Scan for the cell matching the given text and deliver its [X, Y] coordinate at center. 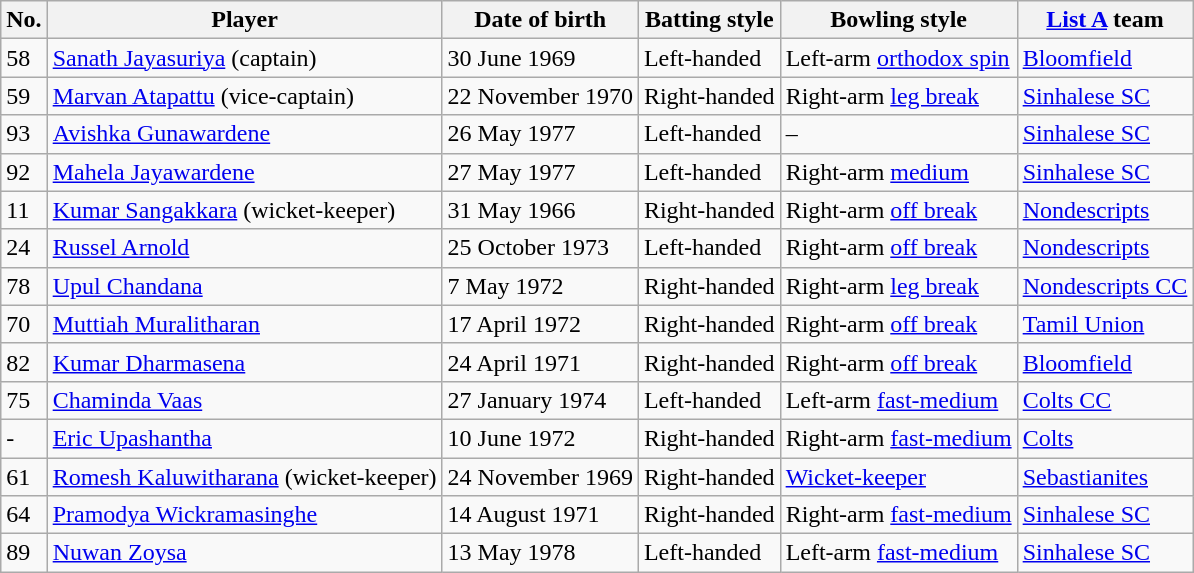
Batting style [709, 20]
82 [24, 362]
Pramodya Wickramasinghe [244, 515]
Tamil Union [1105, 324]
- [24, 438]
Sebastianites [1105, 477]
26 May 1977 [540, 134]
No. [24, 20]
11 [24, 210]
89 [24, 553]
Muttiah Muralitharan [244, 324]
Right-arm medium [898, 172]
17 April 1972 [540, 324]
31 May 1966 [540, 210]
Sanath Jayasuriya (captain) [244, 58]
Upul Chandana [244, 286]
Bowling style [898, 20]
78 [24, 286]
59 [24, 96]
24 [24, 248]
Player [244, 20]
27 May 1977 [540, 172]
List A team [1105, 20]
30 June 1969 [540, 58]
Kumar Sangakkara (wicket-keeper) [244, 210]
Nuwan Zoysa [244, 553]
Date of birth [540, 20]
Eric Upashantha [244, 438]
Avishka Gunawardene [244, 134]
Nondescripts CC [1105, 286]
– [898, 134]
Chaminda Vaas [244, 400]
Kumar Dharmasena [244, 362]
93 [24, 134]
10 June 1972 [540, 438]
24 November 1969 [540, 477]
Marvan Atapattu (vice-captain) [244, 96]
64 [24, 515]
75 [24, 400]
61 [24, 477]
Mahela Jayawardene [244, 172]
Russel Arnold [244, 248]
27 January 1974 [540, 400]
24 April 1971 [540, 362]
Colts [1105, 438]
Left-arm orthodox spin [898, 58]
25 October 1973 [540, 248]
14 August 1971 [540, 515]
70 [24, 324]
22 November 1970 [540, 96]
92 [24, 172]
7 May 1972 [540, 286]
Wicket-keeper [898, 477]
Romesh Kaluwitharana (wicket-keeper) [244, 477]
58 [24, 58]
13 May 1978 [540, 553]
Colts CC [1105, 400]
